For the text-containing cell, return its midpoint in (x, y) coordinate format. 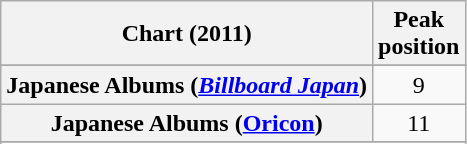
Japanese Albums (Billboard Japan) (187, 85)
11 (419, 123)
Japanese Albums (Oricon) (187, 123)
Peakposition (419, 34)
Chart (2011) (187, 34)
9 (419, 85)
